Find where the given text appears and provide that cell's center as (x, y) coordinate. 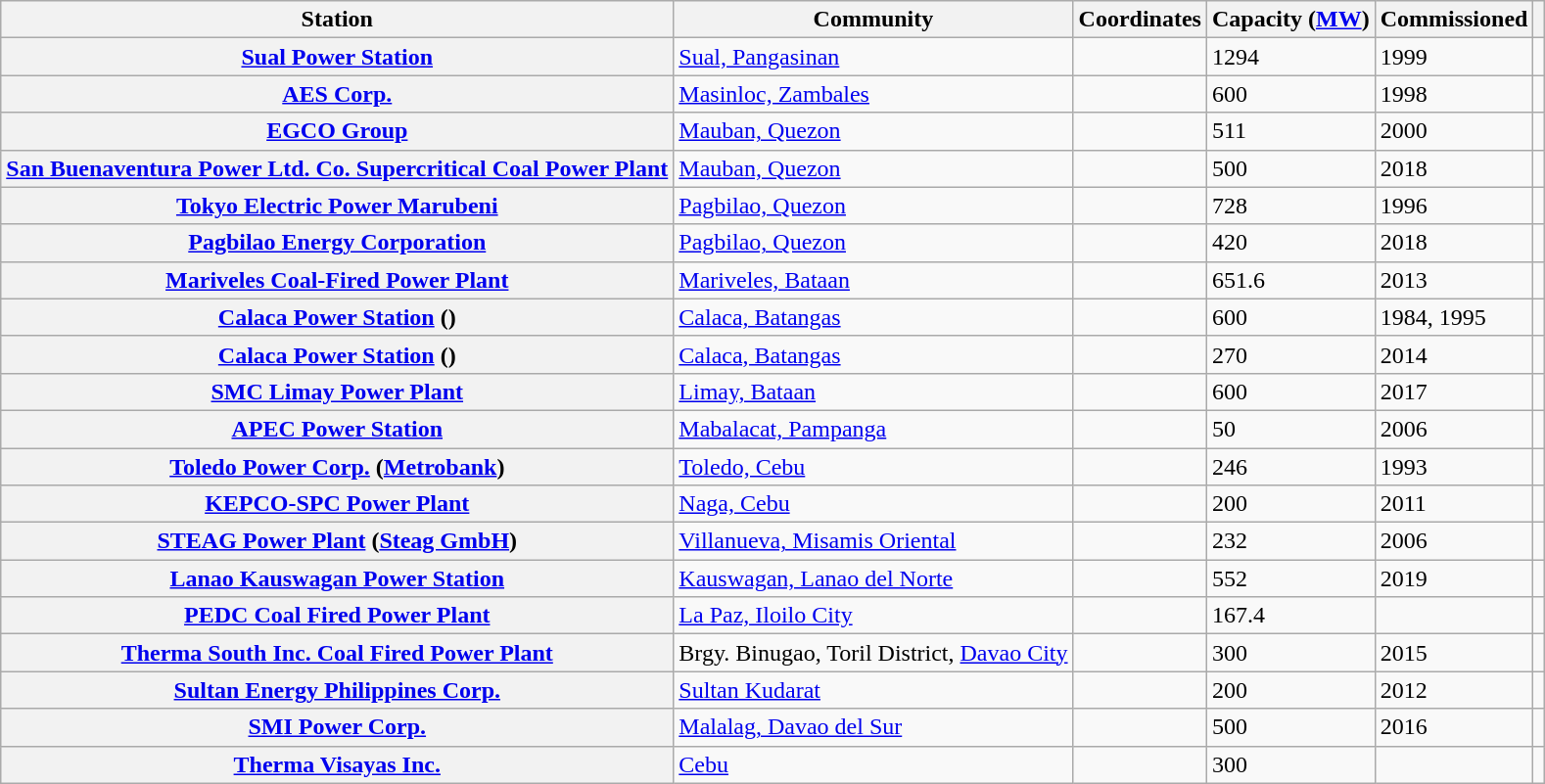
Therma Visayas Inc. (337, 764)
Cebu (873, 764)
Masinloc, Zambales (873, 94)
Sultan Kudarat (873, 690)
246 (1290, 467)
511 (1290, 131)
STEAG Power Plant (Steag GmbH) (337, 541)
1998 (1454, 94)
552 (1290, 578)
Villanueva, Misamis Oriental (873, 541)
Capacity (MW) (1290, 20)
KEPCO-SPC Power Plant (337, 504)
Kauswagan, Lanao del Norte (873, 578)
167.4 (1290, 616)
651.6 (1290, 280)
Lanao Kauswagan Power Station (337, 578)
Naga, Cebu (873, 504)
420 (1290, 243)
SMI Power Corp. (337, 727)
2014 (1454, 354)
Tokyo Electric Power Marubeni (337, 206)
Toledo Power Corp. (Metrobank) (337, 467)
2017 (1454, 392)
Therma South Inc. Coal Fired Power Plant (337, 653)
232 (1290, 541)
2011 (1454, 504)
1993 (1454, 467)
50 (1290, 429)
2013 (1454, 280)
1984, 1995 (1454, 317)
Mabalacat, Pampanga (873, 429)
Limay, Bataan (873, 392)
2012 (1454, 690)
EGCO Group (337, 131)
San Buenaventura Power Ltd. Co. Supercritical Coal Power Plant (337, 168)
728 (1290, 206)
Pagbilao Energy Corporation (337, 243)
1996 (1454, 206)
1294 (1290, 57)
Coordinates (1140, 20)
Malalag, Davao del Sur (873, 727)
Sual, Pangasinan (873, 57)
Commissioned (1454, 20)
1999 (1454, 57)
Station (337, 20)
APEC Power Station (337, 429)
AES Corp. (337, 94)
Community (873, 20)
Mariveles, Bataan (873, 280)
La Paz, Iloilo City (873, 616)
2000 (1454, 131)
Brgy. Binugao, Toril District, Davao City (873, 653)
Toledo, Cebu (873, 467)
Sultan Energy Philippines Corp. (337, 690)
2019 (1454, 578)
2015 (1454, 653)
Mariveles Coal-Fired Power Plant (337, 280)
SMC Limay Power Plant (337, 392)
Sual Power Station (337, 57)
PEDC Coal Fired Power Plant (337, 616)
270 (1290, 354)
2016 (1454, 727)
